Determine the (X, Y) coordinate at the center of the cell enclosing the given text.  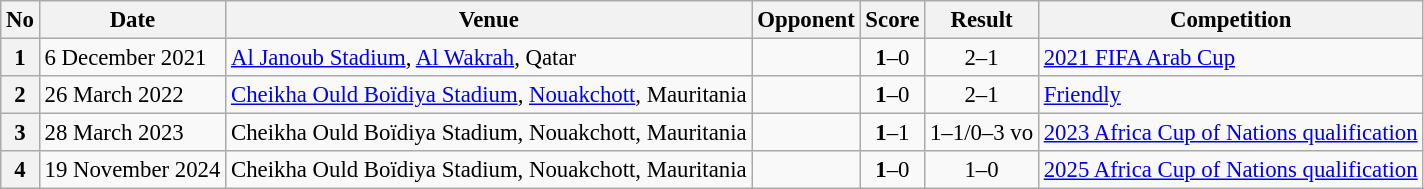
2025 Africa Cup of Nations qualification (1230, 170)
Venue (489, 20)
3 (20, 133)
Opponent (806, 20)
26 March 2022 (132, 95)
Score (892, 20)
28 March 2023 (132, 133)
Date (132, 20)
6 December 2021 (132, 58)
4 (20, 170)
2021 FIFA Arab Cup (1230, 58)
No (20, 20)
1 (20, 58)
1–1 (892, 133)
2023 Africa Cup of Nations qualification (1230, 133)
Result (982, 20)
Competition (1230, 20)
Friendly (1230, 95)
1–1/0–3 vo (982, 133)
19 November 2024 (132, 170)
2 (20, 95)
Al Janoub Stadium, Al Wakrah, Qatar (489, 58)
